Output the [X, Y] coordinate of the center of the cell containing the given text.  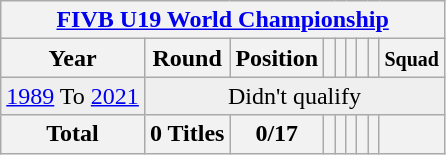
FIVB U19 World Championship [223, 20]
0 Titles [187, 134]
Position [277, 58]
1989 To 2021 [73, 96]
0/17 [277, 134]
Round [187, 58]
Total [73, 134]
Didn't qualify [294, 96]
Year [73, 58]
Squad [412, 58]
